Search for the cell housing the specified text and yield its (x, y) center coordinate. 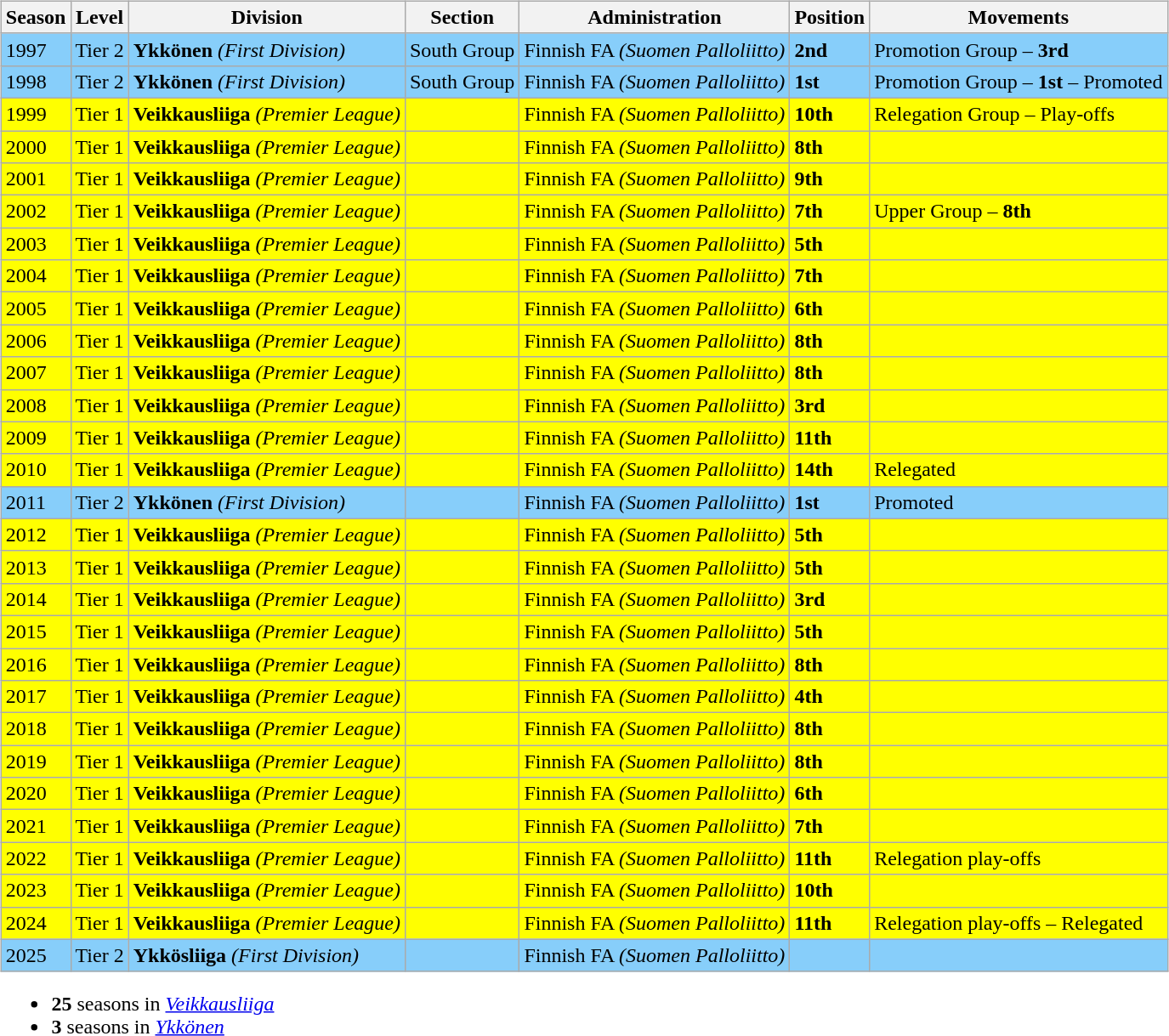
Promoted (1019, 502)
2015 (36, 631)
2022 (36, 858)
14th (830, 470)
2023 (36, 891)
2001 (36, 179)
2019 (36, 761)
Promotion Group – 3rd (1019, 49)
Level (99, 17)
2021 (36, 826)
Promotion Group – 1st – Promoted (1019, 82)
Ykkösliiga (First Division) (267, 955)
2000 (36, 147)
1998 (36, 82)
2020 (36, 794)
2007 (36, 373)
Relegated (1019, 470)
1999 (36, 114)
2017 (36, 697)
2003 (36, 244)
Relegation play-offs – Relegated (1019, 923)
2018 (36, 729)
9th (830, 179)
Position (830, 17)
Administration (655, 17)
2008 (36, 405)
4th (830, 697)
Relegation play-offs (1019, 858)
Relegation Group – Play-offs (1019, 114)
2011 (36, 502)
2012 (36, 535)
2nd (830, 49)
Season (36, 17)
2013 (36, 567)
2009 (36, 438)
2024 (36, 923)
Upper Group – 8th (1019, 212)
2006 (36, 341)
2010 (36, 470)
2004 (36, 276)
2014 (36, 599)
2005 (36, 309)
Section (462, 17)
2016 (36, 664)
Movements (1019, 17)
2002 (36, 212)
Division (267, 17)
1997 (36, 49)
2025 (36, 955)
